Output the [X, Y] coordinate of the center of the cell containing the given text.  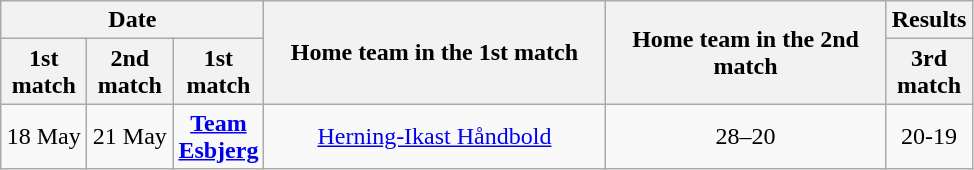
21 May [130, 136]
28–20 [746, 136]
2nd match [130, 72]
Herning-Ikast Håndbold [434, 136]
3rd match [929, 72]
Home team in the 2nd match [746, 52]
Home team in the 1st match [434, 52]
18 May [44, 136]
Results [929, 20]
20-19 [929, 136]
Team Esbjerg [218, 136]
Date [132, 20]
